Extract the (x, y) coordinate from the center of the cell holding the provided text.  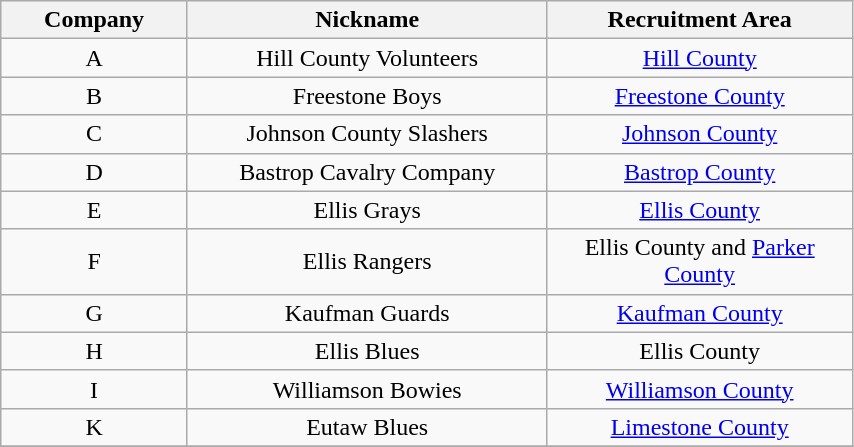
Ellis Blues (366, 351)
E (94, 210)
Johnson County (700, 134)
Kaufman Guards (366, 313)
Freestone County (700, 96)
F (94, 262)
Company (94, 20)
Ellis Grays (366, 210)
Ellis County and Parker County (700, 262)
B (94, 96)
G (94, 313)
C (94, 134)
Bastrop County (700, 172)
K (94, 427)
Hill County (700, 58)
D (94, 172)
H (94, 351)
Freestone Boys (366, 96)
Johnson County Slashers (366, 134)
Limestone County (700, 427)
A (94, 58)
Williamson County (700, 389)
Eutaw Blues (366, 427)
Nickname (366, 20)
Hill County Volunteers (366, 58)
Kaufman County (700, 313)
Williamson Bowies (366, 389)
Recruitment Area (700, 20)
Ellis Rangers (366, 262)
I (94, 389)
Bastrop Cavalry Company (366, 172)
